Return (x, y) of the center of cell containing provided text 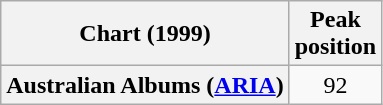
92 (335, 85)
Peakposition (335, 34)
Chart (1999) (145, 34)
Australian Albums (ARIA) (145, 85)
